Locate the cell with the specified text and output its [X, Y] center coordinate. 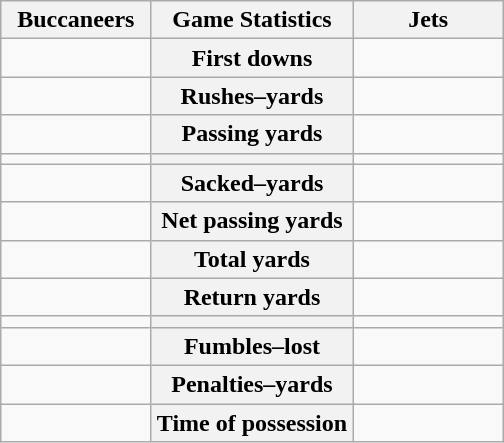
First downs [252, 58]
Game Statistics [252, 20]
Return yards [252, 297]
Time of possession [252, 423]
Passing yards [252, 134]
Buccaneers [76, 20]
Sacked–yards [252, 183]
Jets [428, 20]
Rushes–yards [252, 96]
Penalties–yards [252, 384]
Total yards [252, 259]
Fumbles–lost [252, 346]
Net passing yards [252, 221]
